Detect which cell encompasses the target text, then output its (X, Y) center coordinate. 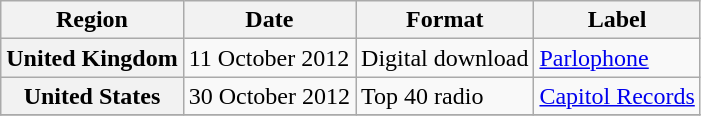
Top 40 radio (445, 96)
United States (92, 96)
30 October 2012 (269, 96)
11 October 2012 (269, 58)
Parlophone (617, 58)
Digital download (445, 58)
Region (92, 20)
Label (617, 20)
United Kingdom (92, 58)
Capitol Records (617, 96)
Date (269, 20)
Format (445, 20)
